Locate the cell with the specified text and output its [X, Y] center coordinate. 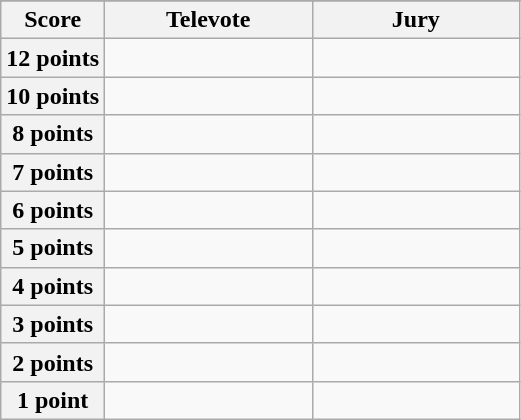
6 points [53, 210]
10 points [53, 96]
Jury [416, 20]
5 points [53, 248]
3 points [53, 324]
1 point [53, 400]
Televote [209, 20]
2 points [53, 362]
Score [53, 20]
4 points [53, 286]
7 points [53, 172]
8 points [53, 134]
12 points [53, 58]
